For the text-containing cell, return its midpoint in (x, y) coordinate format. 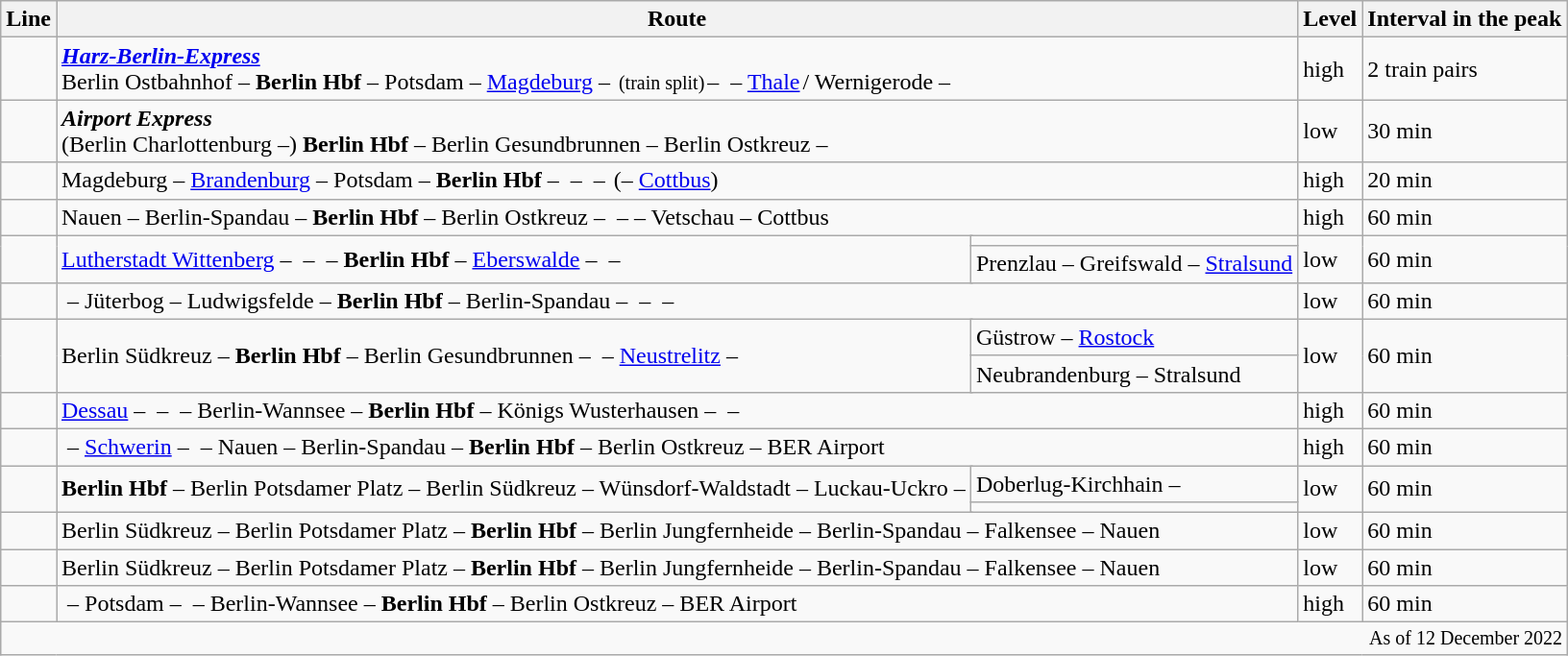
Nauen – Berlin-Spandau – Berlin Hbf – Berlin Ostkreuz – – – Vetschau – Cottbus (676, 217)
Level (1330, 19)
Prenzlau – Greifswald – Stralsund (1134, 264)
Airport Express(Berlin Charlottenburg –) Berlin Hbf – Berlin Gesundbrunnen – Berlin Ostkreuz – (676, 131)
2 train pairs (1464, 69)
– Jüterbog – Ludwigsfelde – Berlin Hbf – Berlin-Spandau – – – (676, 301)
Neubrandenburg – Stralsund (1134, 374)
Berlin Südkreuz – Berlin Hbf – Berlin Gesundbrunnen – – Neustrelitz – (513, 355)
– Potsdam – – Berlin-Wannsee – Berlin Hbf – Berlin Ostkreuz – BER Airport (676, 604)
Line (29, 19)
20 min (1464, 181)
Berlin Hbf – Berlin Potsdamer Platz – Berlin Südkreuz – Wünsdorf-Waldstadt – Luckau-Uckro – (513, 488)
Dessau – – – Berlin-Wannsee – Berlin Hbf – Königs Wusterhausen – – (676, 410)
Lutherstadt Wittenberg – – – Berlin Hbf – Eberswalde – – (513, 259)
Doberlug-Kirchhain – (1134, 483)
As of 12 December 2022 (784, 638)
Magdeburg – Brandenburg – Potsdam – Berlin Hbf – – – (– Cottbus) (676, 181)
Harz-Berlin-ExpressBerlin Ostbahnhof – Berlin Hbf – Potsdam – Magdeburg – (train split) – – Thale / Wernigerode – (676, 69)
30 min (1464, 131)
Güstrow – Rostock (1134, 337)
– Schwerin – – Nauen – Berlin-Spandau – Berlin Hbf – Berlin Ostkreuz – BER Airport (676, 447)
Route (676, 19)
Interval in the peak (1464, 19)
